Identify which cell holds the provided text, then report its (x, y) central coordinate. 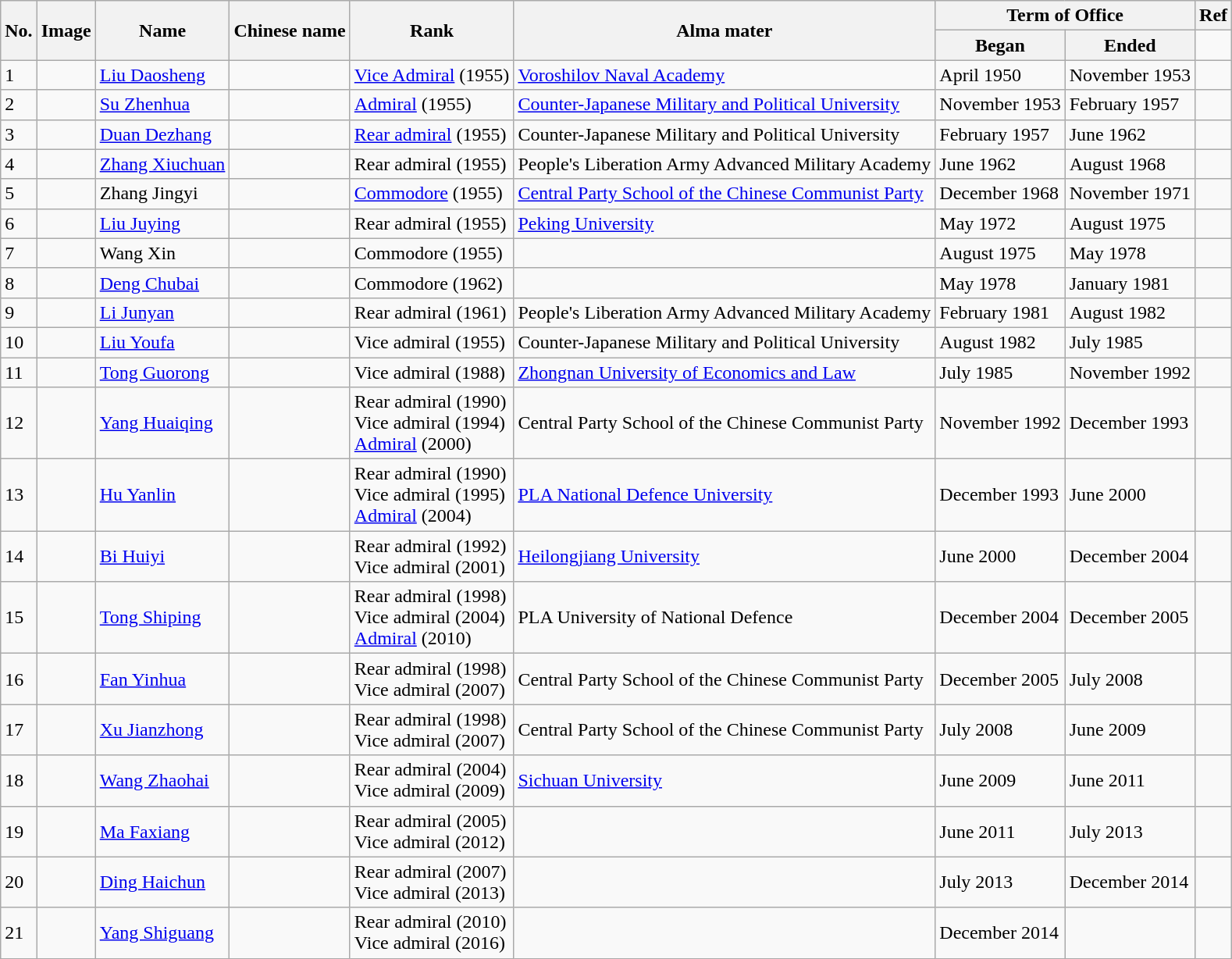
Ref (1213, 16)
Rear admiral (1990)Vice admiral (1995)Admiral (2004) (432, 495)
Ding Haichun (162, 882)
May 1972 (1000, 223)
19 (19, 831)
Rear admiral (2010)Vice admiral (2016) (432, 932)
11 (19, 373)
4 (19, 164)
Vice admiral (1988) (432, 373)
Zhongnan University of Economics and Law (725, 373)
Peking University (725, 223)
Rear admiral (2007)Vice admiral (2013) (432, 882)
Sichuan University (725, 781)
November 1971 (1130, 194)
February 1981 (1000, 312)
January 1981 (1130, 283)
21 (19, 932)
Rear admiral (1990)Vice admiral (1994)Admiral (2000) (432, 423)
Admiral (1955) (432, 105)
Alma mater (725, 30)
Bi Huiyi (162, 556)
3 (19, 134)
Liu Daosheng (162, 75)
17 (19, 729)
Su Zhenhua (162, 105)
5 (19, 194)
Ma Faxiang (162, 831)
Yang Huaiqing (162, 423)
August 1968 (1130, 164)
Tong Guorong (162, 373)
Duan Dezhang (162, 134)
18 (19, 781)
Rear admiral (2005)Vice admiral (2012) (432, 831)
9 (19, 312)
Name (162, 30)
Wang Zhaohai (162, 781)
Vice admiral (1955) (432, 342)
16 (19, 679)
April 1950 (1000, 75)
Rear admiral (1992)Vice admiral (2001) (432, 556)
8 (19, 283)
Rank (432, 30)
Wang Xin (162, 253)
Xu Jianzhong (162, 729)
PLA National Defence University (725, 495)
Li Junyan (162, 312)
Image (66, 30)
15 (19, 618)
Rear admiral (2004)Vice admiral (2009) (432, 781)
Term of Office (1065, 16)
Hu Yanlin (162, 495)
Ended (1130, 45)
Deng Chubai (162, 283)
December 1968 (1000, 194)
2 (19, 105)
Tong Shiping (162, 618)
Zhang Jingyi (162, 194)
12 (19, 423)
Rear admiral (1961) (432, 312)
Chinese name (290, 30)
Liu Youfa (162, 342)
20 (19, 882)
Fan Yinhua (162, 679)
7 (19, 253)
1 (19, 75)
Heilongjiang University (725, 556)
Zhang Xiuchuan (162, 164)
13 (19, 495)
No. (19, 30)
Voroshilov Naval Academy (725, 75)
Commodore (1962) (432, 283)
14 (19, 556)
10 (19, 342)
Rear admiral (1998)Vice admiral (2004)Admiral (2010) (432, 618)
Began (1000, 45)
6 (19, 223)
Vice Admiral (1955) (432, 75)
Yang Shiguang (162, 932)
PLA University of National Defence (725, 618)
Liu Juying (162, 223)
